Scan for the cell matching the given text and deliver its (X, Y) coordinate at center. 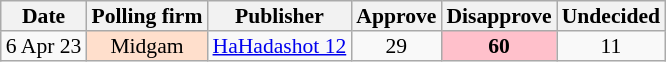
Polling firm (146, 16)
Publisher (279, 16)
6 Apr 23 (44, 46)
60 (498, 46)
29 (396, 46)
Approve (396, 16)
Disapprove (498, 16)
Date (44, 16)
HaHadashot 12 (279, 46)
Midgam (146, 46)
Undecided (611, 16)
11 (611, 46)
